From the cell containing the given text, extract its center point as [X, Y] coordinate. 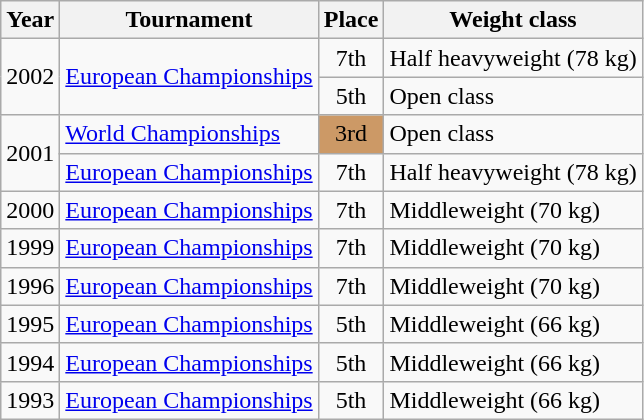
Year [30, 20]
2001 [30, 153]
1999 [30, 248]
1996 [30, 286]
2000 [30, 210]
1994 [30, 362]
Tournament [189, 20]
Place [351, 20]
2002 [30, 77]
1993 [30, 400]
1995 [30, 324]
World Championships [189, 134]
3rd [351, 134]
Weight class [513, 20]
